Return the [X, Y] coordinate for the center point of the cell that contains the specified text.  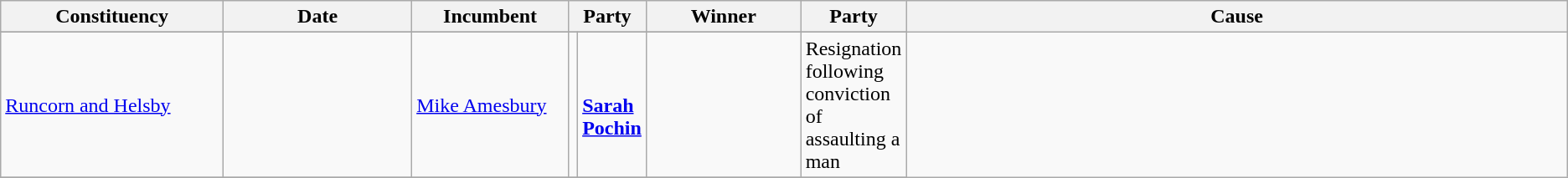
Winner [724, 17]
Constituency [112, 17]
Incumbent [491, 17]
Runcorn and Helsby [112, 105]
Date [317, 17]
Cause [1236, 17]
Resignation following conviction of assaulting a man [854, 105]
Sarah Pochin [612, 105]
Mike Amesbury [491, 105]
